Pinpoint the cell where the given text exists, returning its (x, y) midpoint coordinate. 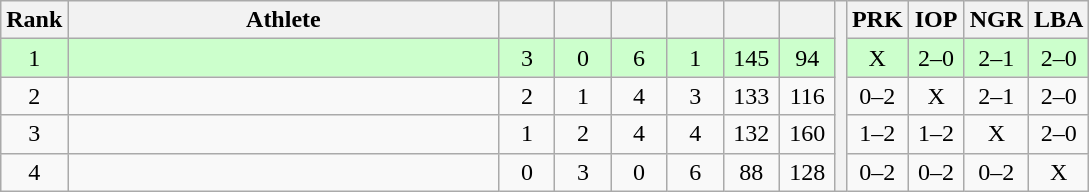
IOP (936, 20)
PRK (877, 20)
LBA (1059, 20)
145 (751, 58)
116 (807, 96)
94 (807, 58)
133 (751, 96)
NGR (996, 20)
160 (807, 134)
132 (751, 134)
88 (751, 172)
Athlete (284, 20)
Rank (34, 20)
128 (807, 172)
